Determine the [X, Y] coordinate at the center of the cell enclosing the given text.  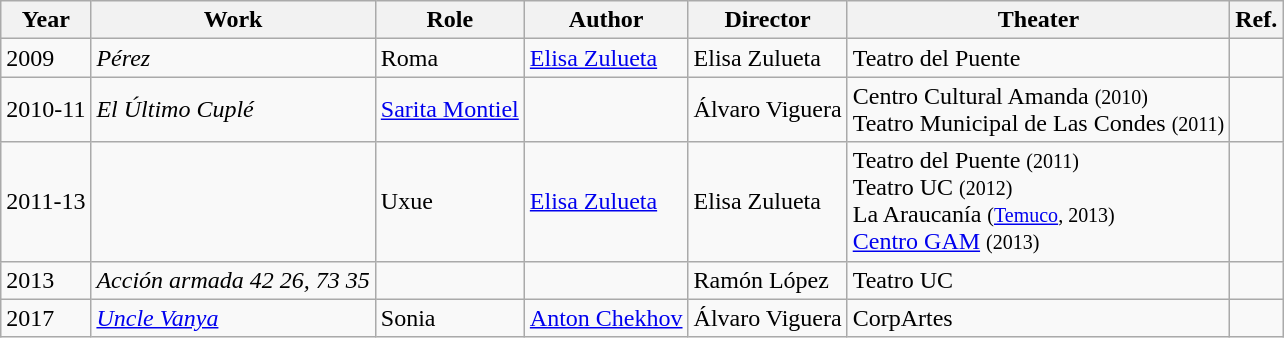
CorpArtes [1038, 318]
2017 [46, 318]
2011-13 [46, 202]
Director [768, 20]
2009 [46, 58]
Ref. [1256, 20]
Author [606, 20]
Roma [450, 58]
Acción armada 42 26, 73 35 [233, 280]
Theater [1038, 20]
2010-11 [46, 110]
Year [46, 20]
Uncle Vanya [233, 318]
Sonia [450, 318]
2013 [46, 280]
Work [233, 20]
Ramón López [768, 280]
Teatro UC [1038, 280]
Anton Chekhov [606, 318]
Sarita Montiel [450, 110]
El Último Cuplé [233, 110]
Teatro del Puente (2011) Teatro UC (2012) La Araucanía (Temuco, 2013) Centro GAM (2013) [1038, 202]
Centro Cultural Amanda (2010) Teatro Municipal de Las Condes (2011) [1038, 110]
Pérez [233, 58]
Role [450, 20]
Uxue [450, 202]
Teatro del Puente [1038, 58]
